Detect which cell encompasses the target text, then output its [X, Y] center coordinate. 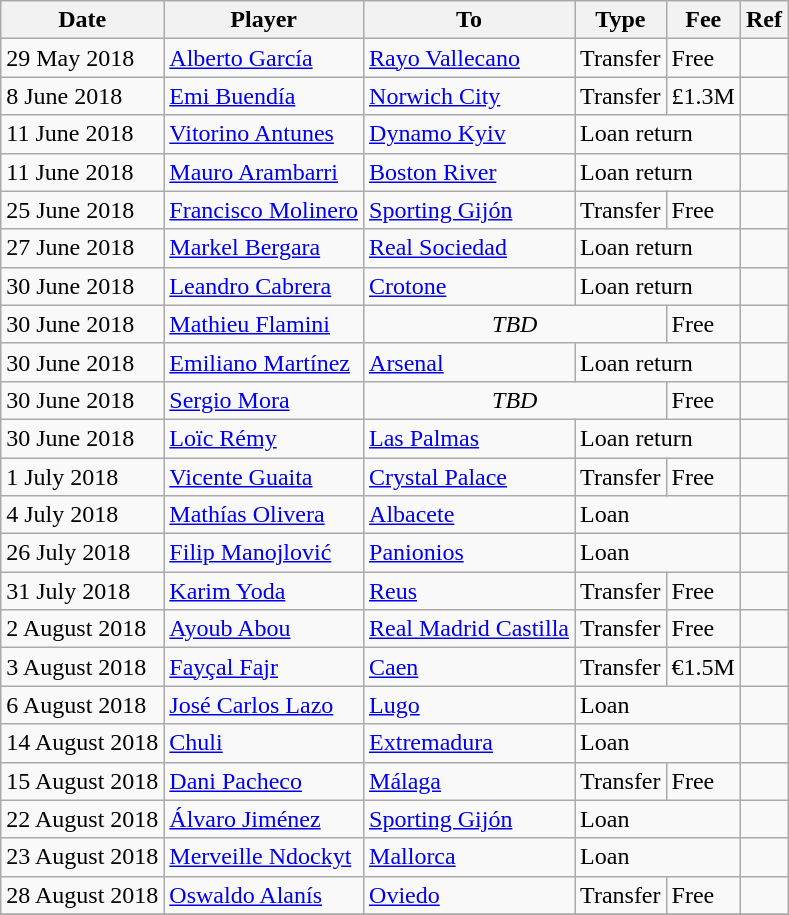
Reus [470, 591]
Mathieu Flamini [264, 324]
Norwich City [470, 96]
Dynamo Kyiv [470, 134]
Oviedo [470, 895]
Rayo Vallecano [470, 58]
Leandro Cabrera [264, 286]
Oswaldo Alanís [264, 895]
Mauro Arambarri [264, 172]
Markel Bergara [264, 248]
29 May 2018 [82, 58]
31 July 2018 [82, 591]
Arsenal [470, 362]
Panionios [470, 553]
Albacete [470, 515]
Real Sociedad [470, 248]
Ayoub Abou [264, 629]
14 August 2018 [82, 743]
4 July 2018 [82, 515]
Date [82, 20]
8 June 2018 [82, 96]
25 June 2018 [82, 210]
José Carlos Lazo [264, 705]
Fayçal Fajr [264, 667]
Álvaro Jiménez [264, 819]
6 August 2018 [82, 705]
23 August 2018 [82, 857]
Málaga [470, 781]
Emiliano Martínez [264, 362]
Emi Buendía [264, 96]
3 August 2018 [82, 667]
Mallorca [470, 857]
15 August 2018 [82, 781]
Karim Yoda [264, 591]
Extremadura [470, 743]
Vicente Guaita [264, 477]
£1.3M [703, 96]
Lugo [470, 705]
Ref [764, 20]
Dani Pacheco [264, 781]
Crotone [470, 286]
27 June 2018 [82, 248]
Mathías Olivera [264, 515]
Boston River [470, 172]
22 August 2018 [82, 819]
Fee [703, 20]
€1.5M [703, 667]
Player [264, 20]
28 August 2018 [82, 895]
To [470, 20]
Type [621, 20]
1 July 2018 [82, 477]
Merveille Ndockyt [264, 857]
Crystal Palace [470, 477]
Chuli [264, 743]
Caen [470, 667]
Sergio Mora [264, 400]
Alberto García [264, 58]
26 July 2018 [82, 553]
Francisco Molinero [264, 210]
Las Palmas [470, 438]
2 August 2018 [82, 629]
Real Madrid Castilla [470, 629]
Vitorino Antunes [264, 134]
Loïc Rémy [264, 438]
Filip Manojlović [264, 553]
